Return the [X, Y] coordinate for the center point of the cell that contains the specified text.  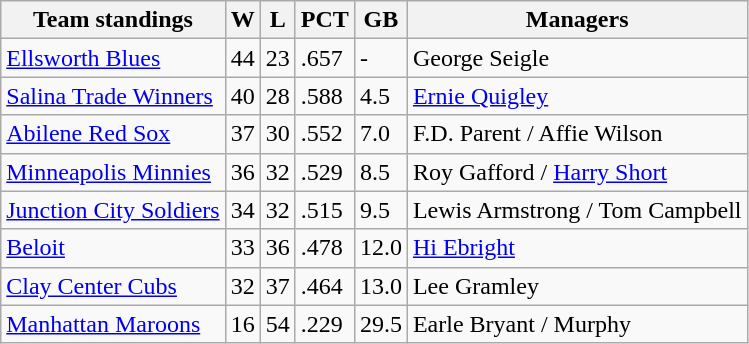
Ellsworth Blues [113, 58]
7.0 [380, 134]
Lee Gramley [577, 286]
Hi Ebright [577, 248]
.515 [324, 210]
Junction City Soldiers [113, 210]
.229 [324, 324]
Roy Gafford / Harry Short [577, 172]
30 [278, 134]
- [380, 58]
PCT [324, 20]
George Seigle [577, 58]
40 [242, 96]
.657 [324, 58]
33 [242, 248]
Minneapolis Minnies [113, 172]
Managers [577, 20]
Abilene Red Sox [113, 134]
34 [242, 210]
16 [242, 324]
23 [278, 58]
Earle Bryant / Murphy [577, 324]
GB [380, 20]
Beloit [113, 248]
.529 [324, 172]
Salina Trade Winners [113, 96]
4.5 [380, 96]
44 [242, 58]
.464 [324, 286]
28 [278, 96]
9.5 [380, 210]
Lewis Armstrong / Tom Campbell [577, 210]
29.5 [380, 324]
.552 [324, 134]
Team standings [113, 20]
8.5 [380, 172]
F.D. Parent / Affie Wilson [577, 134]
Manhattan Maroons [113, 324]
L [278, 20]
.588 [324, 96]
.478 [324, 248]
12.0 [380, 248]
Ernie Quigley [577, 96]
54 [278, 324]
W [242, 20]
13.0 [380, 286]
Clay Center Cubs [113, 286]
